From the cell containing the given text, extract its center point as (x, y) coordinate. 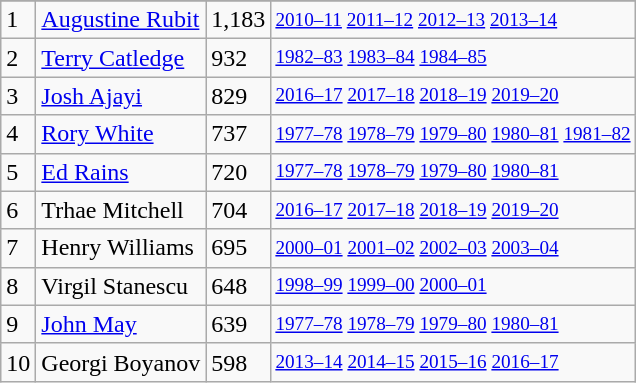
2010–11 2011–12 2012–13 2013–14 (453, 20)
10 (18, 362)
5 (18, 172)
720 (238, 172)
695 (238, 248)
1998–99 1999–00 2000–01 (453, 286)
704 (238, 210)
648 (238, 286)
9 (18, 324)
2 (18, 58)
1,183 (238, 20)
Augustine Rubit (121, 20)
598 (238, 362)
Rory White (121, 134)
932 (238, 58)
2000–01 2001–02 2002–03 2003–04 (453, 248)
Virgil Stanescu (121, 286)
7 (18, 248)
737 (238, 134)
Ed Rains (121, 172)
4 (18, 134)
1977–78 1978–79 1979–80 1980–81 1981–82 (453, 134)
Josh Ajayi (121, 96)
8 (18, 286)
2013–14 2014–15 2015–16 2016–17 (453, 362)
1982–83 1983–84 1984–85 (453, 58)
829 (238, 96)
Trhae Mitchell (121, 210)
John May (121, 324)
639 (238, 324)
3 (18, 96)
Henry Williams (121, 248)
1 (18, 20)
Georgi Boyanov (121, 362)
Terry Catledge (121, 58)
6 (18, 210)
